Pinpoint the cell where the given text exists, returning its [x, y] midpoint coordinate. 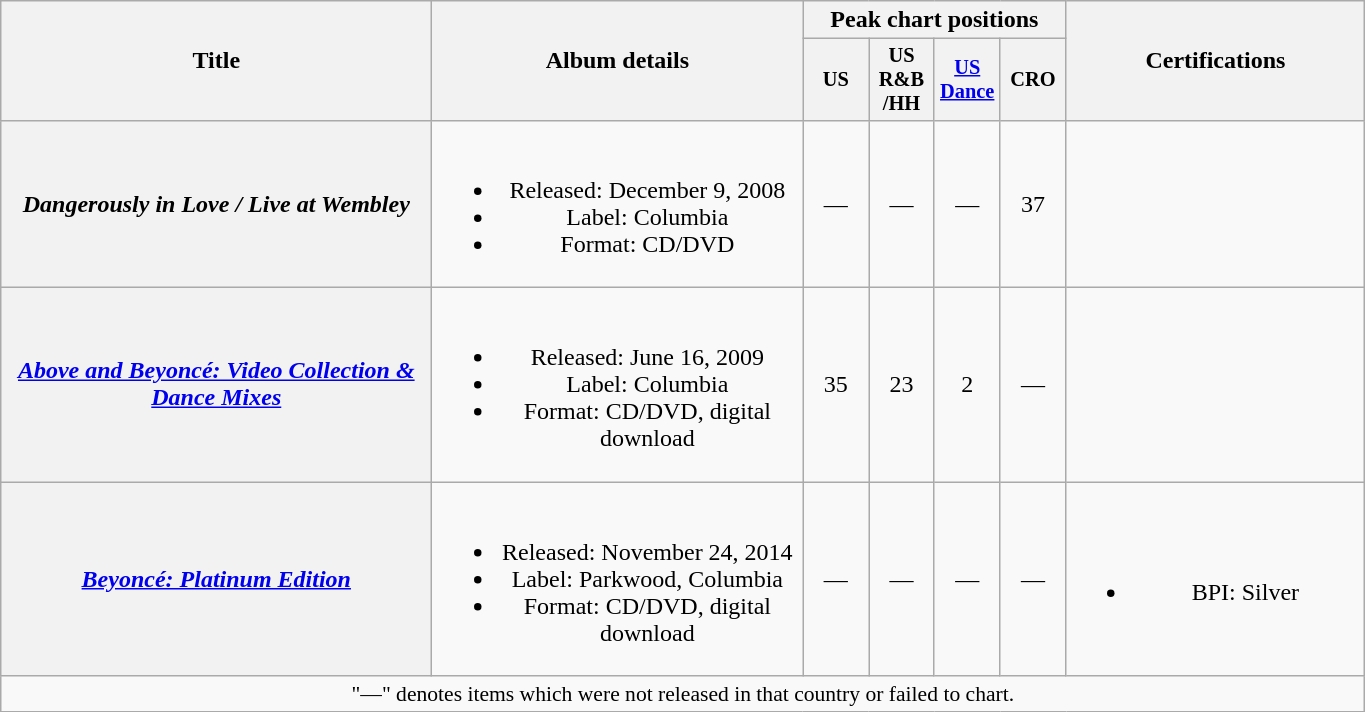
2 [967, 385]
Dangerously in Love / Live at Wembley [216, 204]
Released: June 16, 2009 Label: ColumbiaFormat: CD/DVD, digital download [618, 385]
Peak chart positions [934, 20]
23 [902, 385]
Title [216, 61]
Album details [618, 61]
CRO [1033, 80]
37 [1033, 204]
US [836, 80]
Beyoncé: Platinum Edition [216, 579]
BPI: Silver [1216, 579]
Released: November 24, 2014Label: Parkwood, ColumbiaFormat: CD/DVD, digital download [618, 579]
USDance [967, 80]
35 [836, 385]
Released: December 9, 2008 Label: ColumbiaFormat: CD/DVD [618, 204]
USR&B/HH [902, 80]
"—" denotes items which were not released in that country or failed to chart. [683, 694]
Above and Beyoncé: Video Collection & Dance Mixes [216, 385]
Certifications [1216, 61]
